Output the [X, Y] coordinate of the center of the cell containing the given text.  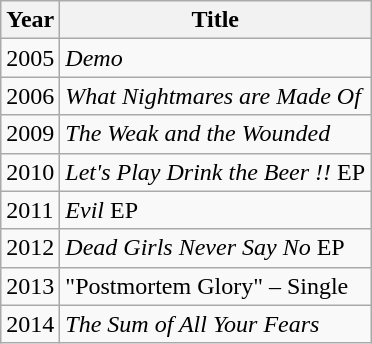
2014 [30, 324]
2010 [30, 172]
2011 [30, 210]
2006 [30, 96]
2013 [30, 286]
"Postmortem Glory" – Single [216, 286]
Dead Girls Never Say No EP [216, 248]
2005 [30, 58]
2009 [30, 134]
Year [30, 20]
The Weak and the Wounded [216, 134]
What Nightmares are Made Of [216, 96]
The Sum of All Your Fears [216, 324]
2012 [30, 248]
Demo [216, 58]
Let's Play Drink the Beer !! EP [216, 172]
Evil EP [216, 210]
Title [216, 20]
